Pinpoint the cell where the given text exists, returning its (x, y) midpoint coordinate. 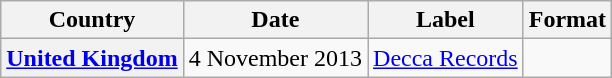
4 November 2013 (275, 58)
United Kingdom (92, 58)
Country (92, 20)
Date (275, 20)
Label (446, 20)
Decca Records (446, 58)
Format (567, 20)
